Search for the cell housing the specified text and yield its [x, y] center coordinate. 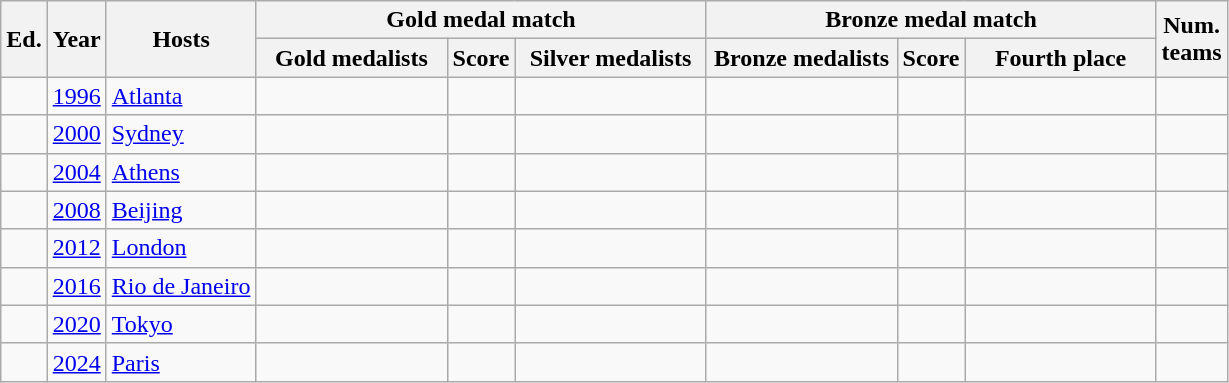
Beijing [181, 210]
2020 [76, 324]
London [181, 248]
2008 [76, 210]
2000 [76, 134]
Paris [181, 362]
Fourth place [1060, 58]
Tokyo [181, 324]
Sydney [181, 134]
Hosts [181, 39]
Athens [181, 172]
1996 [76, 96]
Atlanta [181, 96]
Year [76, 39]
Num.teams [1192, 39]
Rio de Janeiro [181, 286]
Gold medalists [352, 58]
2012 [76, 248]
Gold medal match [481, 20]
Bronze medal match [931, 20]
2016 [76, 286]
Silver medalists [610, 58]
2024 [76, 362]
Ed. [24, 39]
Bronze medalists [802, 58]
2004 [76, 172]
